Find where the given text appears and provide that cell's center as [X, Y] coordinate. 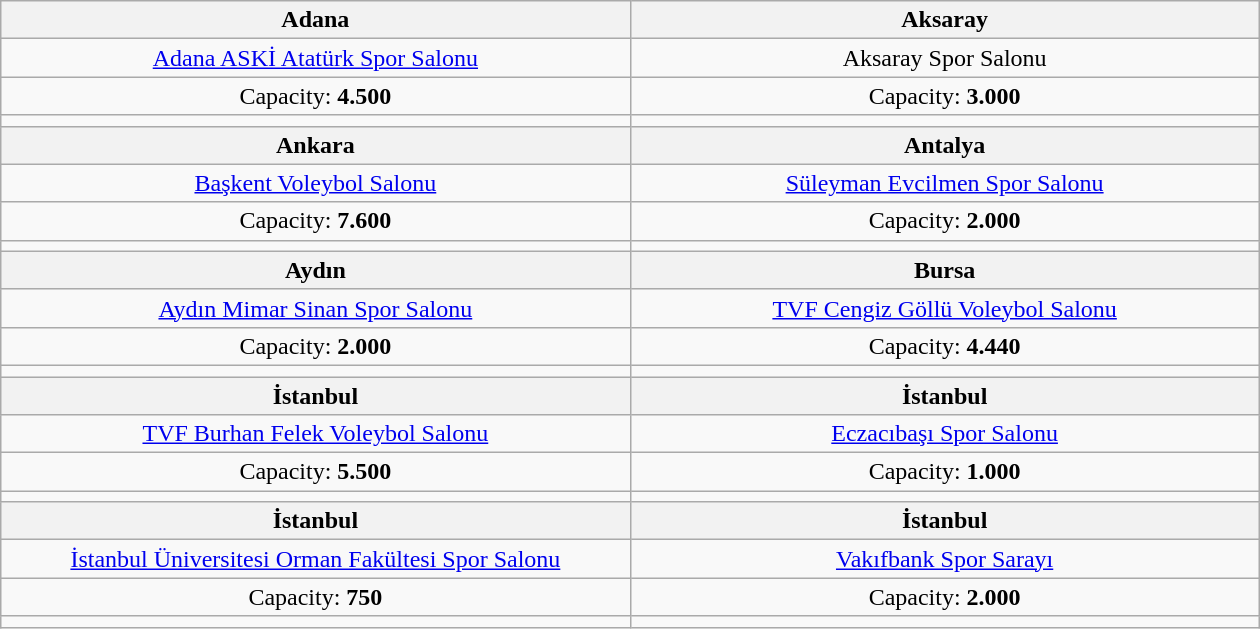
Aydın [316, 270]
Aksaray [944, 20]
Antalya [944, 145]
Bursa [944, 270]
Capacity: 5.500 [316, 472]
Capacity: 1.000 [944, 472]
Adana ASKİ Atatürk Spor Salonu [316, 58]
Vakıfbank Spor Sarayı [944, 559]
Capacity: 4.440 [944, 346]
Capacity: 4.500 [316, 96]
TVF Cengiz Göllü Voleybol Salonu [944, 308]
Capacity: 7.600 [316, 221]
Süleyman Evcilmen Spor Salonu [944, 183]
Capacity: 750 [316, 597]
TVF Burhan Felek Voleybol Salonu [316, 434]
Capacity: 3.000 [944, 96]
Eczacıbaşı Spor Salonu [944, 434]
İstanbul Üniversitesi Orman Fakültesi Spor Salonu [316, 559]
Ankara [316, 145]
Adana [316, 20]
Aksaray Spor Salonu [944, 58]
Aydın Mimar Sinan Spor Salonu [316, 308]
Başkent Voleybol Salonu [316, 183]
